For the text-containing cell, return its midpoint in [x, y] coordinate format. 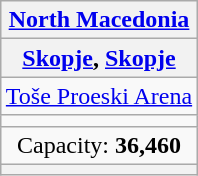
Capacity: 36,460 [98, 145]
Skopje, Skopje [98, 58]
North Macedonia [98, 20]
Toše Proeski Arena [98, 96]
